Pinpoint the cell where the given text exists, returning its (X, Y) midpoint coordinate. 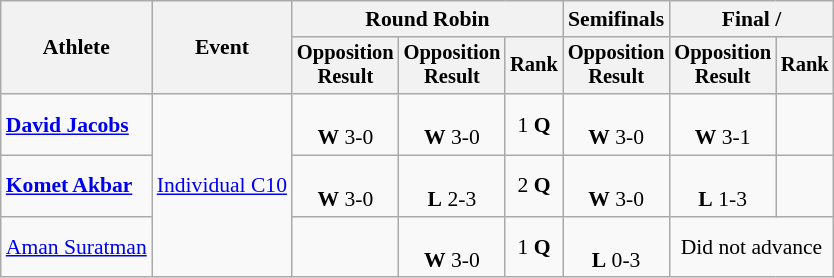
Semifinals (616, 19)
2 Q (534, 186)
David Jacobs (76, 124)
Komet Akbar (76, 186)
L 2-3 (452, 186)
Final / (751, 19)
Individual C10 (222, 186)
Event (222, 48)
Aman Suratman (76, 248)
Did not advance (751, 248)
L 0-3 (616, 248)
Round Robin (428, 19)
W 3-1 (722, 124)
L 1-3 (722, 186)
Athlete (76, 48)
